Pinpoint the cell where the given text exists, returning its [X, Y] midpoint coordinate. 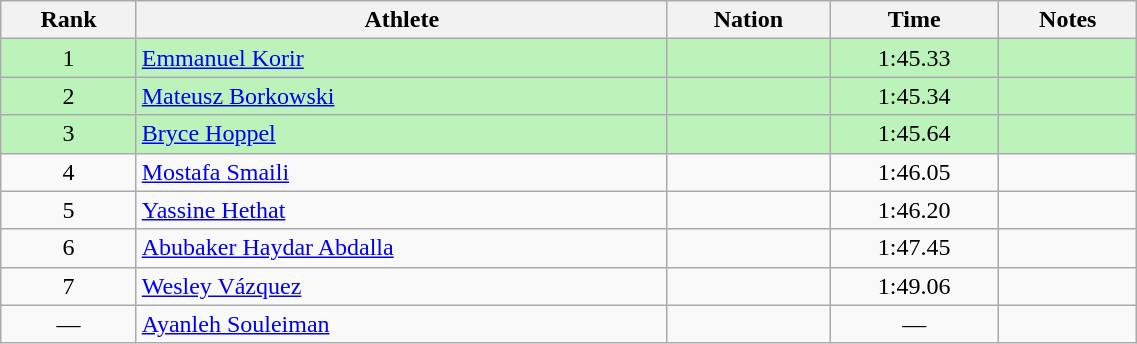
1:45.33 [914, 58]
1:47.45 [914, 248]
1:49.06 [914, 286]
7 [68, 286]
Nation [748, 20]
Athlete [402, 20]
1:46.20 [914, 210]
1:45.64 [914, 134]
Mostafa Smaili [402, 172]
Notes [1068, 20]
Emmanuel Korir [402, 58]
Yassine Hethat [402, 210]
Mateusz Borkowski [402, 96]
Ayanleh Souleiman [402, 324]
3 [68, 134]
1:46.05 [914, 172]
Wesley Vázquez [402, 286]
Time [914, 20]
4 [68, 172]
6 [68, 248]
5 [68, 210]
Bryce Hoppel [402, 134]
2 [68, 96]
Abubaker Haydar Abdalla [402, 248]
Rank [68, 20]
1 [68, 58]
1:45.34 [914, 96]
